Extract the [x, y] coordinate from the center of the cell holding the provided text.  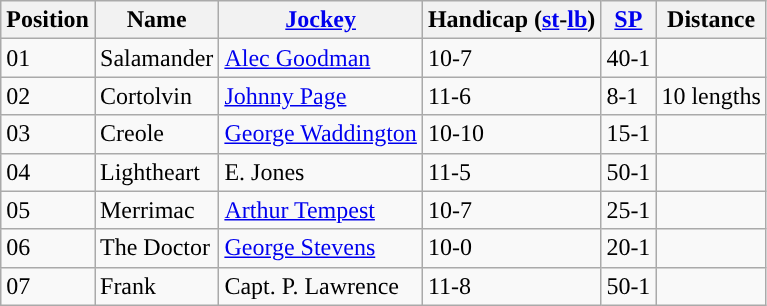
Cortolvin [156, 96]
Lightheart [156, 172]
10 lengths [711, 96]
15-1 [628, 134]
Handicap (st-lb) [511, 20]
07 [48, 286]
Merrimac [156, 210]
Arthur Tempest [321, 210]
Distance [711, 20]
SP [628, 20]
Name [156, 20]
01 [48, 58]
11-8 [511, 286]
10-10 [511, 134]
Salamander [156, 58]
Jockey [321, 20]
Johnny Page [321, 96]
20-1 [628, 248]
E. Jones [321, 172]
06 [48, 248]
Frank [156, 286]
8-1 [628, 96]
03 [48, 134]
25-1 [628, 210]
George Stevens [321, 248]
George Waddington [321, 134]
The Doctor [156, 248]
05 [48, 210]
Position [48, 20]
Creole [156, 134]
02 [48, 96]
Alec Goodman [321, 58]
11-5 [511, 172]
Capt. P. Lawrence [321, 286]
10-0 [511, 248]
04 [48, 172]
40-1 [628, 58]
11-6 [511, 96]
